Return [X, Y] of the center of cell containing provided text 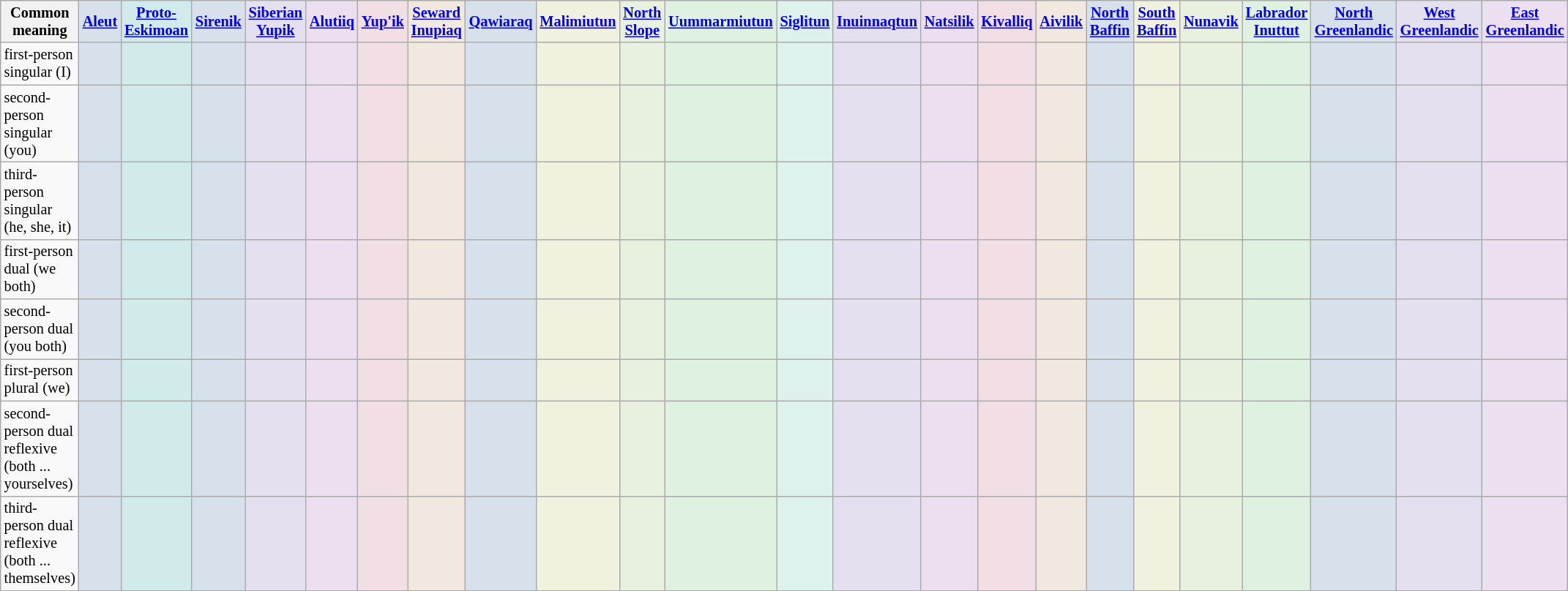
West Greenlandic [1439, 21]
Common meaning [40, 21]
Kivalliq [1007, 21]
third-person singular (he, she, it) [40, 200]
Aivilik [1061, 21]
North Baffin [1110, 21]
first-person plural (we) [40, 380]
first-person singular (I) [40, 64]
Natsilik [949, 21]
Proto-Eskimoan [157, 21]
first-person dual (we both) [40, 269]
South Baffin [1157, 21]
second-person dual (you both) [40, 329]
North Greenlandic [1354, 21]
second-person dual reflexive (both ... yourselves) [40, 448]
Labrador Inuttut [1277, 21]
third-person dual reflexive (both ... themselves) [40, 543]
Siglitun [805, 21]
North Slope [642, 21]
Malimiutun [578, 21]
second-person singular (you) [40, 124]
Sirenik [218, 21]
East Greenlandic [1526, 21]
Seward Inupiaq [436, 21]
Siberian Yupik [275, 21]
Aleut [100, 21]
Inuinnaqtun [877, 21]
Qawiaraq [501, 21]
Nunavik [1211, 21]
Yup'ik [383, 21]
Uummarmiutun [720, 21]
Alutiiq [332, 21]
